Output the (X, Y) coordinate of the center of the cell containing the given text.  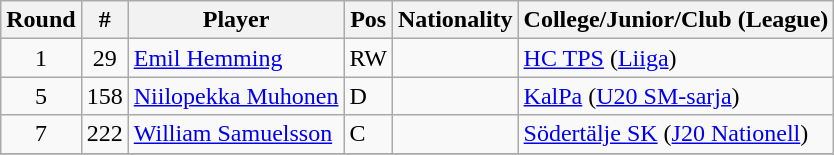
William Samuelsson (236, 134)
Emil Hemming (236, 58)
HC TPS (Liiga) (676, 58)
Round (41, 20)
KalPa (U20 SM-sarja) (676, 96)
D (368, 96)
# (104, 20)
Södertälje SK (J20 Nationell) (676, 134)
1 (41, 58)
Niilopekka Muhonen (236, 96)
Player (236, 20)
College/Junior/Club (League) (676, 20)
RW (368, 58)
222 (104, 134)
158 (104, 96)
29 (104, 58)
Nationality (455, 20)
C (368, 134)
Pos (368, 20)
5 (41, 96)
7 (41, 134)
